Scan for the cell matching the given text and deliver its [X, Y] coordinate at center. 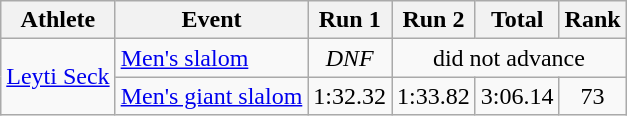
Athlete [58, 20]
Men's giant slalom [212, 96]
Men's slalom [212, 58]
did not advance [510, 58]
1:32.32 [350, 96]
Leyti Seck [58, 77]
Run 1 [350, 20]
Rank [592, 20]
1:33.82 [434, 96]
3:06.14 [517, 96]
73 [592, 96]
Event [212, 20]
Total [517, 20]
Run 2 [434, 20]
DNF [350, 58]
